Extract the (x, y) coordinate from the center of the cell holding the provided text.  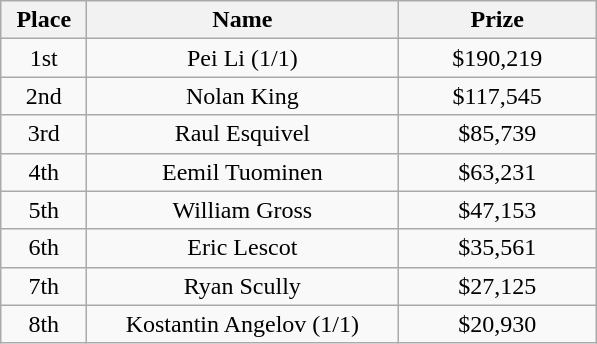
Eric Lescot (242, 248)
$27,125 (498, 286)
1st (44, 58)
Prize (498, 20)
Kostantin Angelov (1/1) (242, 324)
Place (44, 20)
$20,930 (498, 324)
Eemil Tuominen (242, 172)
5th (44, 210)
Raul Esquivel (242, 134)
$117,545 (498, 96)
$47,153 (498, 210)
6th (44, 248)
$63,231 (498, 172)
Name (242, 20)
4th (44, 172)
Nolan King (242, 96)
2nd (44, 96)
$35,561 (498, 248)
Ryan Scully (242, 286)
3rd (44, 134)
7th (44, 286)
8th (44, 324)
Pei Li (1/1) (242, 58)
$190,219 (498, 58)
$85,739 (498, 134)
William Gross (242, 210)
